Detect which cell encompasses the target text, then output its (x, y) center coordinate. 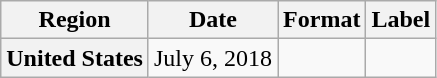
July 6, 2018 (212, 58)
United States (75, 58)
Region (75, 20)
Label (401, 20)
Format (322, 20)
Date (212, 20)
